Identify which cell holds the provided text, then report its (x, y) central coordinate. 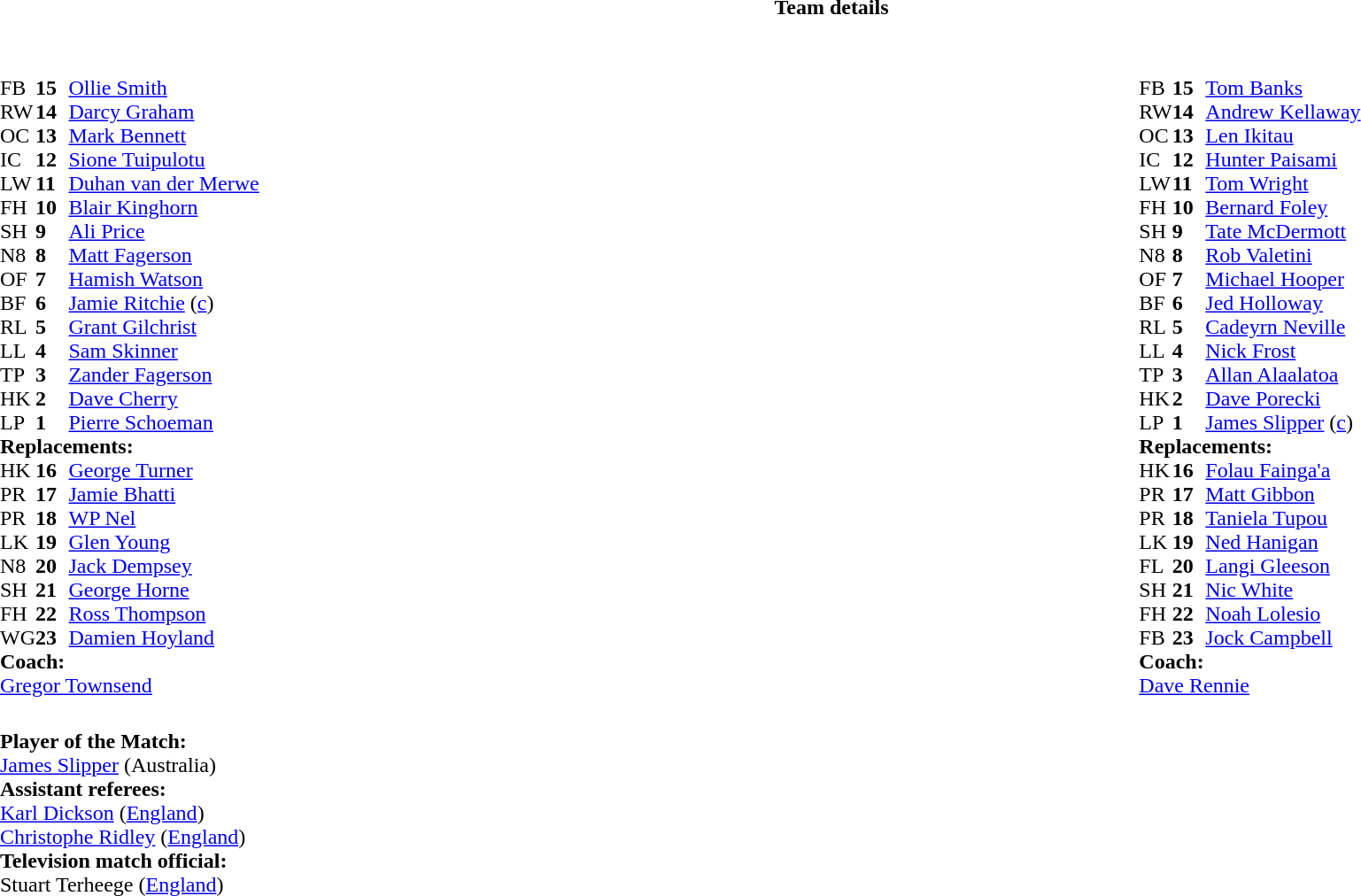
FL (1156, 567)
Duhan van der Merwe (163, 184)
WP Nel (163, 519)
Jock Campbell (1282, 637)
Noah Lolesio (1282, 614)
Sione Tuipulotu (163, 159)
Ned Hanigan (1282, 542)
Jed Holloway (1282, 303)
George Turner (163, 471)
Grant Gilchrist (163, 328)
James Slipper (c) (1282, 423)
Jamie Bhatti (163, 494)
Allan Alaalatoa (1282, 375)
Langi Gleeson (1282, 567)
Dave Cherry (163, 398)
Ross Thompson (163, 614)
Ali Price (163, 232)
Ollie Smith (163, 89)
Matt Fagerson (163, 255)
Glen Young (163, 542)
Nic White (1282, 590)
Dave Porecki (1282, 398)
Zander Fagerson (163, 375)
Pierre Schoeman (163, 423)
Darcy Graham (163, 112)
Gregor Townsend (129, 685)
Bernard Foley (1282, 207)
Nick Frost (1282, 351)
Andrew Kellaway (1282, 112)
Cadeyrn Neville (1282, 328)
Len Ikitau (1282, 136)
George Horne (163, 590)
Tate McDermott (1282, 232)
Michael Hooper (1282, 280)
Folau Fainga'a (1282, 471)
Tom Banks (1282, 89)
Dave Rennie (1249, 685)
Mark Bennett (163, 136)
Jamie Ritchie (c) (163, 303)
Damien Hoyland (163, 637)
Taniela Tupou (1282, 519)
Jack Dempsey (163, 567)
Blair Kinghorn (163, 207)
Sam Skinner (163, 351)
Rob Valetini (1282, 255)
Matt Gibbon (1282, 494)
WG (18, 637)
Hamish Watson (163, 280)
Tom Wright (1282, 184)
Hunter Paisami (1282, 159)
